Pinpoint the cell where the given text exists, returning its [X, Y] midpoint coordinate. 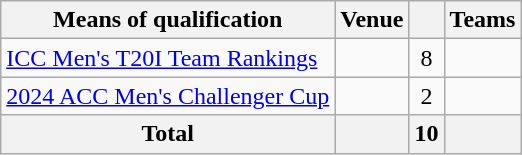
8 [426, 58]
2 [426, 96]
Total [168, 134]
Venue [372, 20]
ICC Men's T20I Team Rankings [168, 58]
Means of qualification [168, 20]
2024 ACC Men's Challenger Cup [168, 96]
Teams [482, 20]
10 [426, 134]
